Find where the given text appears and provide that cell's center as (x, y) coordinate. 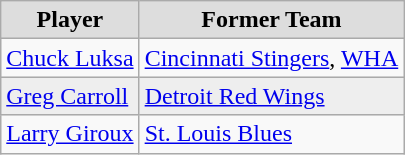
Greg Carroll (70, 96)
Cincinnati Stingers, WHA (272, 58)
St. Louis Blues (272, 134)
Detroit Red Wings (272, 96)
Chuck Luksa (70, 58)
Player (70, 20)
Larry Giroux (70, 134)
Former Team (272, 20)
